Identify which cell holds the provided text, then report its (X, Y) central coordinate. 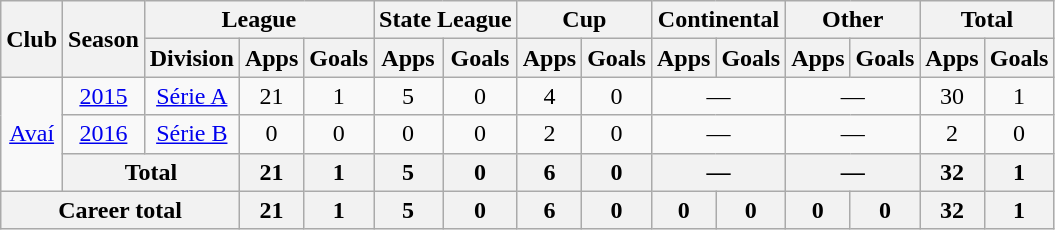
Other (853, 20)
Career total (120, 210)
Avaí (32, 134)
4 (549, 96)
Série B (192, 134)
Season (104, 39)
Cup (584, 20)
League (258, 20)
2015 (104, 96)
30 (952, 96)
Club (32, 39)
2016 (104, 134)
Série A (192, 96)
State League (446, 20)
Continental (718, 20)
Division (192, 58)
